Find where the given text appears and provide that cell's center as [X, Y] coordinate. 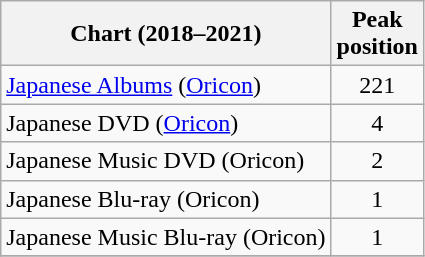
Japanese Blu-ray (Oricon) [166, 199]
Japanese Albums (Oricon) [166, 85]
Japanese Music DVD (Oricon) [166, 161]
Chart (2018–2021) [166, 34]
Japanese DVD (Oricon) [166, 123]
Peakposition [377, 34]
2 [377, 161]
221 [377, 85]
4 [377, 123]
Japanese Music Blu-ray (Oricon) [166, 237]
